Return the (X, Y) coordinate for the center point of the cell that contains the specified text.  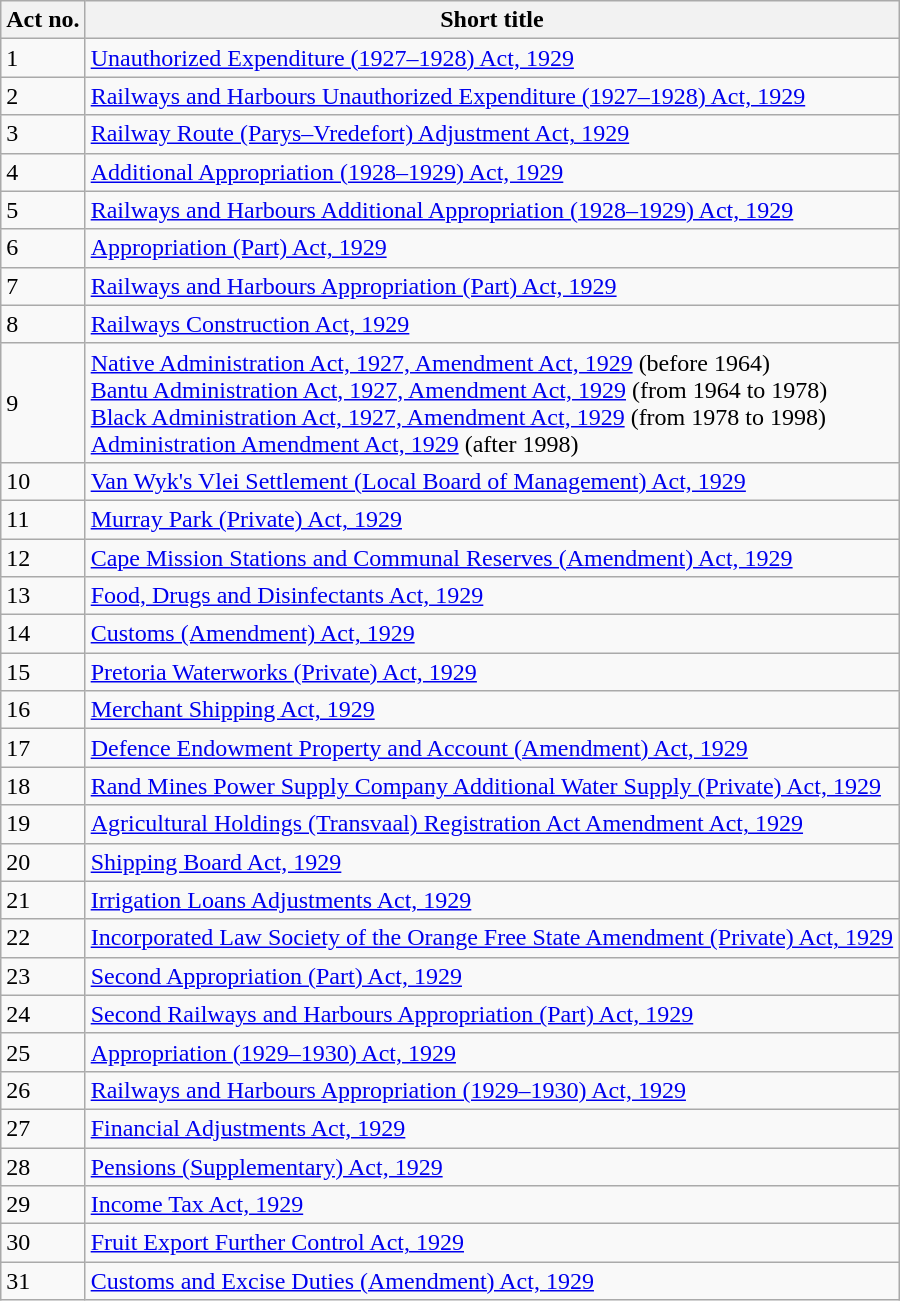
30 (43, 1243)
Short title (492, 20)
6 (43, 248)
7 (43, 286)
Appropriation (1929–1930) Act, 1929 (492, 1052)
4 (43, 172)
10 (43, 481)
Second Railways and Harbours Appropriation (Part) Act, 1929 (492, 1014)
Merchant Shipping Act, 1929 (492, 710)
28 (43, 1167)
Murray Park (Private) Act, 1929 (492, 519)
31 (43, 1281)
23 (43, 976)
Pensions (Supplementary) Act, 1929 (492, 1167)
Defence Endowment Property and Account (Amendment) Act, 1929 (492, 748)
Rand Mines Power Supply Company Additional Water Supply (Private) Act, 1929 (492, 786)
Food, Drugs and Disinfectants Act, 1929 (492, 596)
Additional Appropriation (1928–1929) Act, 1929 (492, 172)
Customs (Amendment) Act, 1929 (492, 634)
Railways Construction Act, 1929 (492, 324)
Appropriation (Part) Act, 1929 (492, 248)
Fruit Export Further Control Act, 1929 (492, 1243)
Irrigation Loans Adjustments Act, 1929 (492, 900)
Pretoria Waterworks (Private) Act, 1929 (492, 672)
Incorporated Law Society of the Orange Free State Amendment (Private) Act, 1929 (492, 938)
8 (43, 324)
18 (43, 786)
Cape Mission Stations and Communal Reserves (Amendment) Act, 1929 (492, 557)
11 (43, 519)
20 (43, 862)
27 (43, 1128)
1 (43, 58)
15 (43, 672)
Financial Adjustments Act, 1929 (492, 1128)
Customs and Excise Duties (Amendment) Act, 1929 (492, 1281)
16 (43, 710)
Railways and Harbours Appropriation (1929–1930) Act, 1929 (492, 1090)
Van Wyk's Vlei Settlement (Local Board of Management) Act, 1929 (492, 481)
3 (43, 134)
Railway Route (Parys–Vredefort) Adjustment Act, 1929 (492, 134)
25 (43, 1052)
Agricultural Holdings (Transvaal) Registration Act Amendment Act, 1929 (492, 824)
26 (43, 1090)
Railways and Harbours Unauthorized Expenditure (1927–1928) Act, 1929 (492, 96)
Income Tax Act, 1929 (492, 1205)
12 (43, 557)
Second Appropriation (Part) Act, 1929 (492, 976)
19 (43, 824)
14 (43, 634)
2 (43, 96)
Shipping Board Act, 1929 (492, 862)
13 (43, 596)
Unauthorized Expenditure (1927–1928) Act, 1929 (492, 58)
5 (43, 210)
21 (43, 900)
22 (43, 938)
Railways and Harbours Additional Appropriation (1928–1929) Act, 1929 (492, 210)
9 (43, 402)
Railways and Harbours Appropriation (Part) Act, 1929 (492, 286)
17 (43, 748)
24 (43, 1014)
Act no. (43, 20)
29 (43, 1205)
